From the cell containing the given text, extract its center point as [X, Y] coordinate. 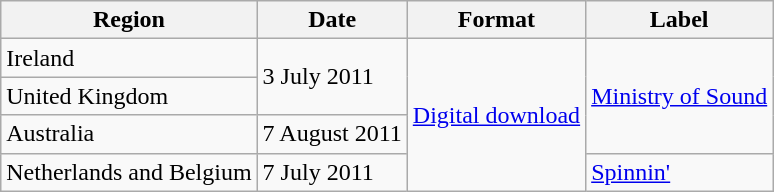
Region [129, 20]
3 July 2011 [332, 77]
Date [332, 20]
7 July 2011 [332, 172]
Ministry of Sound [680, 96]
United Kingdom [129, 96]
Label [680, 20]
Spinnin' [680, 172]
Digital download [496, 115]
Netherlands and Belgium [129, 172]
7 August 2011 [332, 134]
Format [496, 20]
Australia [129, 134]
Ireland [129, 58]
